From the cell containing the given text, extract its center point as (X, Y) coordinate. 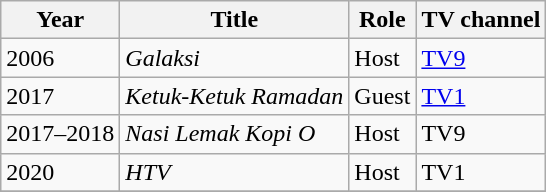
2017 (60, 96)
2017–2018 (60, 134)
2006 (60, 58)
HTV (234, 172)
TV channel (481, 20)
Galaksi (234, 58)
Year (60, 20)
Nasi Lemak Kopi O (234, 134)
Ketuk-Ketuk Ramadan (234, 96)
Guest (382, 96)
2020 (60, 172)
Title (234, 20)
Role (382, 20)
